Provide the (x, y) coordinate of the cell's center where the given text is located.  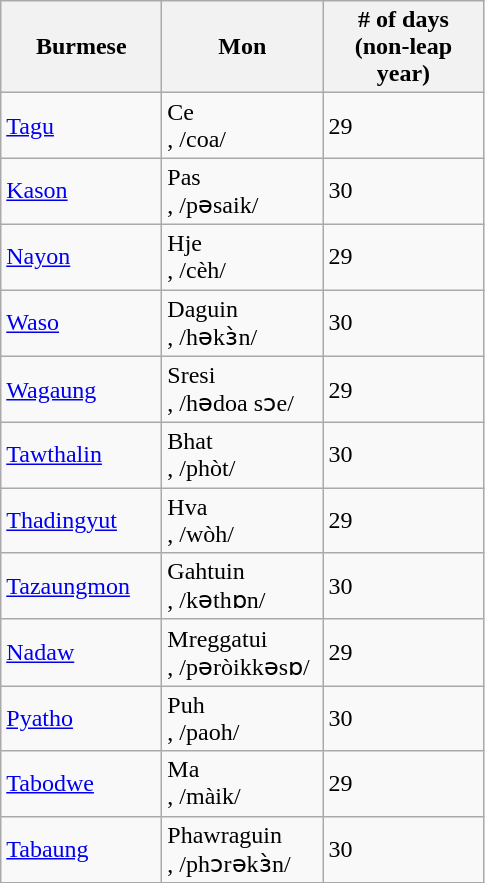
Mreggatui , /pəròikkəsɒ/ (242, 652)
Nayon (82, 256)
Pyatho (82, 718)
Waso (82, 324)
Tazaungmon (82, 586)
Pas , /pəsaik/ (242, 192)
Thadingyut (82, 520)
Daguin , /həkɜ̀n/ (242, 324)
Hje , /cèh/ (242, 256)
Wagaung (82, 390)
Hva , /wòh/ (242, 520)
Tabaung (82, 850)
Tagu (82, 126)
Burmese (82, 47)
Ce , /coa/ (242, 126)
Puh , /paoh/ (242, 718)
Tawthalin (82, 456)
Phawraguin , /phɔrəkɜ̀n/ (242, 850)
Sresi , /hədoa sɔe/ (242, 390)
Kason (82, 192)
Bhat , /phòt/ (242, 456)
# of days (non-leap year) (404, 47)
Ma , /màik/ (242, 784)
Tabodwe (82, 784)
Gahtuin , /kəthɒn/ (242, 586)
Mon (242, 47)
Nadaw (82, 652)
